From the cell containing the given text, extract its center point as [x, y] coordinate. 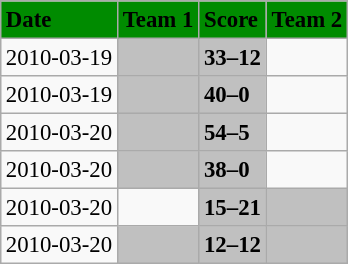
15–21 [233, 208]
38–0 [233, 170]
Date [58, 20]
12–12 [233, 245]
54–5 [233, 133]
Score [233, 20]
Team 1 [158, 20]
33–12 [233, 57]
40–0 [233, 95]
Team 2 [306, 20]
